Capture the cell that displays the provided text and extract its [x, y] central coordinate. 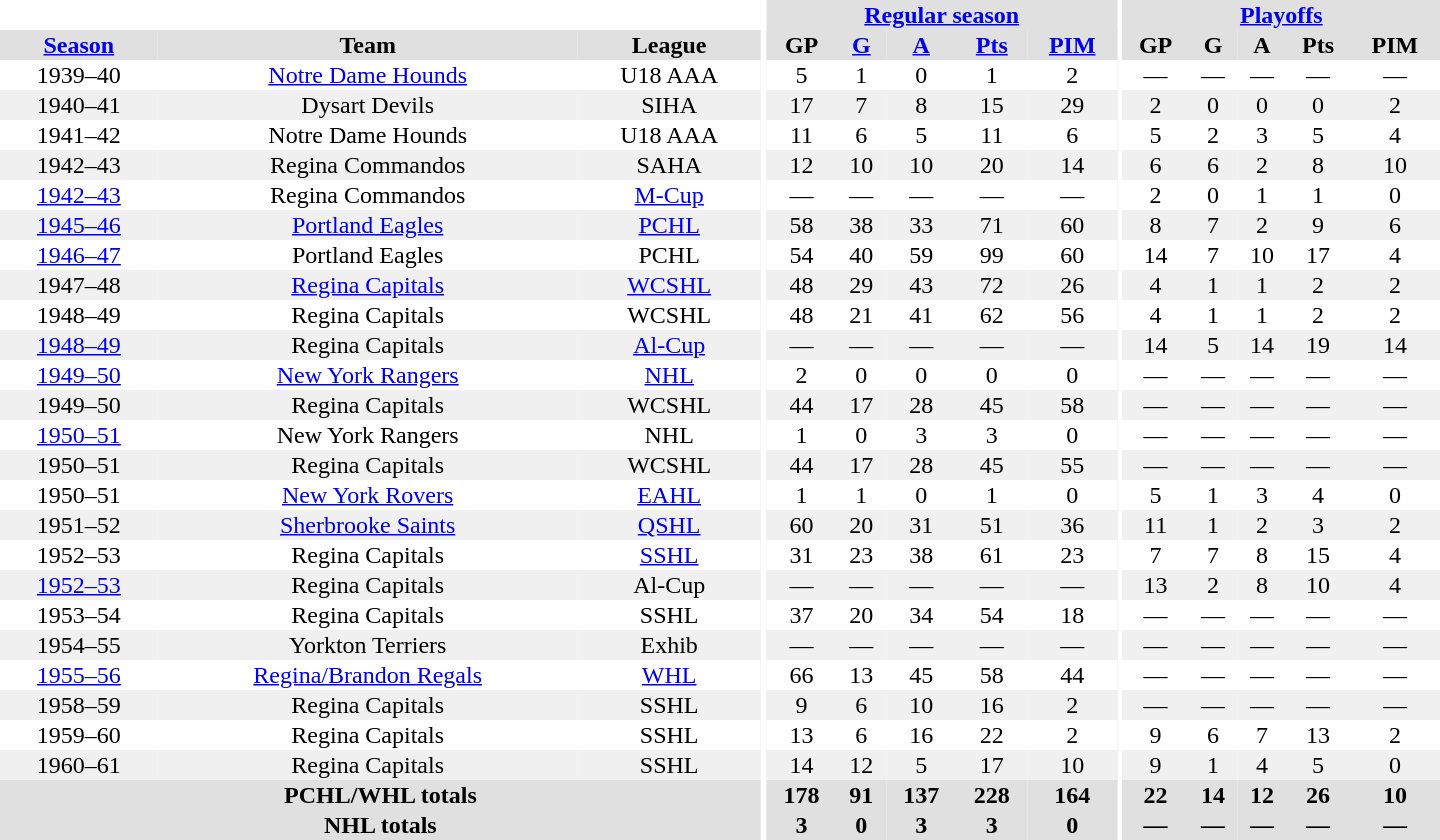
19 [1318, 345]
178 [802, 795]
91 [862, 795]
SIHA [670, 105]
1958–59 [79, 705]
59 [922, 255]
1941–42 [79, 135]
1947–48 [79, 285]
Regular season [942, 15]
NHL totals [380, 825]
Yorkton Terriers [368, 645]
WHL [670, 675]
21 [862, 315]
1946–47 [79, 255]
66 [802, 675]
36 [1072, 525]
Team [368, 45]
43 [922, 285]
164 [1072, 795]
League [670, 45]
EAHL [670, 495]
M-Cup [670, 195]
62 [992, 315]
1955–56 [79, 675]
33 [922, 225]
1939–40 [79, 75]
1945–46 [79, 225]
55 [1072, 465]
New York Rovers [368, 495]
41 [922, 315]
Exhib [670, 645]
61 [992, 555]
SAHA [670, 165]
228 [992, 795]
Regina/Brandon Regals [368, 675]
37 [802, 615]
1959–60 [79, 735]
Dysart Devils [368, 105]
72 [992, 285]
1953–54 [79, 615]
18 [1072, 615]
1951–52 [79, 525]
51 [992, 525]
40 [862, 255]
PCHL/WHL totals [380, 795]
1940–41 [79, 105]
1954–55 [79, 645]
34 [922, 615]
Season [79, 45]
1960–61 [79, 765]
Sherbrooke Saints [368, 525]
Playoffs [1282, 15]
71 [992, 225]
137 [922, 795]
56 [1072, 315]
QSHL [670, 525]
99 [992, 255]
